From the cell containing the given text, extract its center point as (X, Y) coordinate. 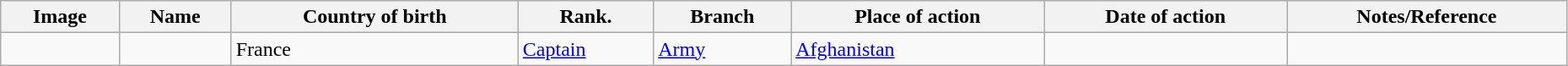
France (374, 49)
Place of action (918, 17)
Notes/Reference (1427, 17)
Army (722, 49)
Afghanistan (918, 49)
Captain (585, 49)
Name (175, 17)
Image (60, 17)
Rank. (585, 17)
Branch (722, 17)
Country of birth (374, 17)
Date of action (1166, 17)
